Output the [X, Y] coordinate of the center of the cell containing the given text.  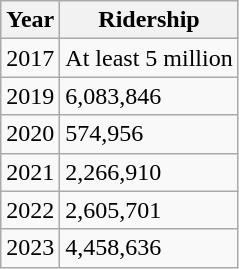
4,458,636 [149, 248]
2022 [30, 210]
2,605,701 [149, 210]
2017 [30, 58]
At least 5 million [149, 58]
2020 [30, 134]
574,956 [149, 134]
2023 [30, 248]
2021 [30, 172]
2019 [30, 96]
Ridership [149, 20]
2,266,910 [149, 172]
6,083,846 [149, 96]
Year [30, 20]
